Determine the [X, Y] coordinate at the center of the cell enclosing the given text.  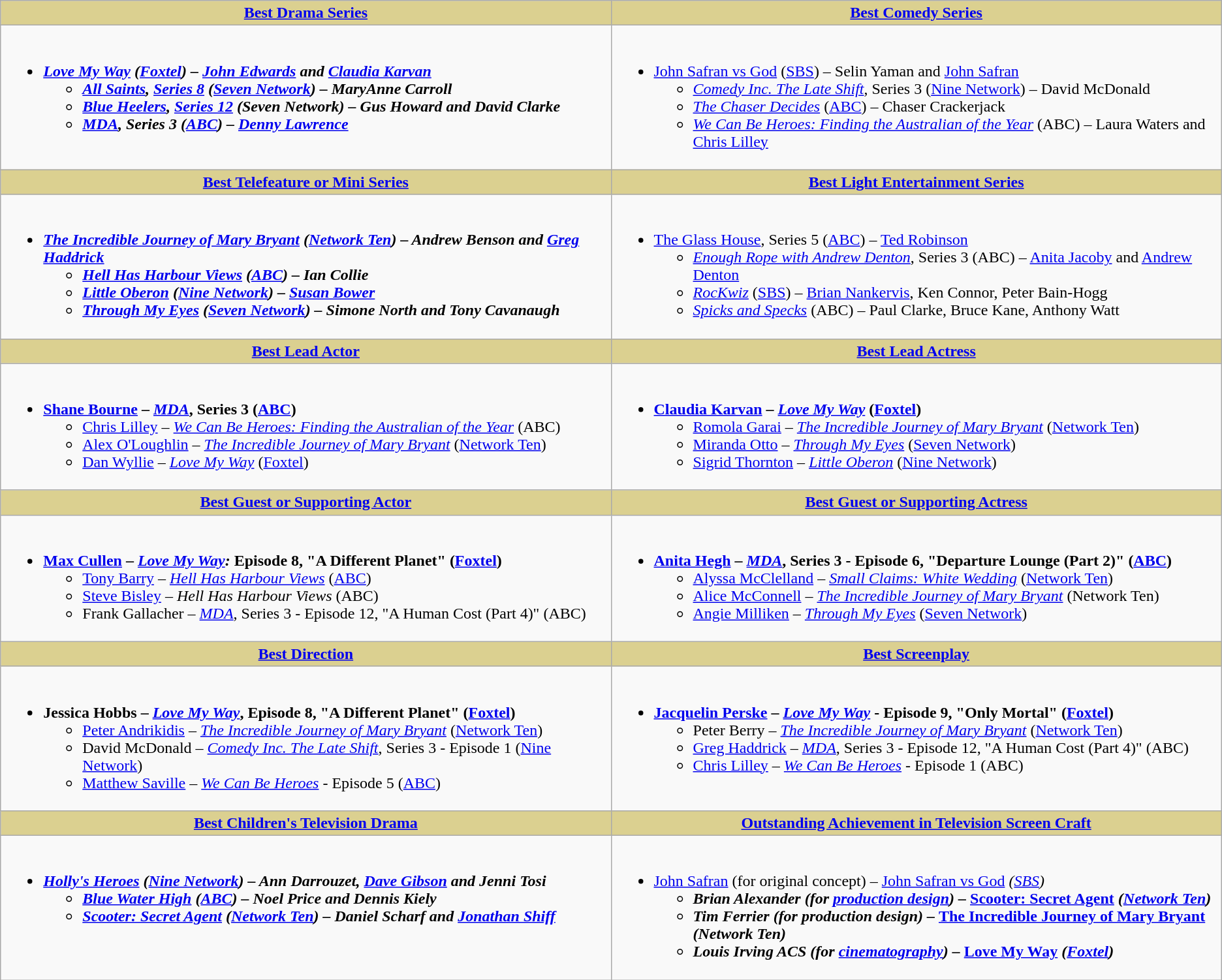
Best Drama Series [305, 13]
Best Lead Actress [916, 351]
Best Lead Actor [305, 351]
Best Guest or Supporting Actress [916, 502]
Best Screenplay [916, 654]
Best Telefeature or Mini Series [305, 182]
Best Guest or Supporting Actor [305, 502]
Best Children's Television Drama [305, 823]
Best Light Entertainment Series [916, 182]
Best Direction [305, 654]
Outstanding Achievement in Television Screen Craft [916, 823]
Best Comedy Series [916, 13]
